Capture the cell that displays the provided text and extract its [X, Y] central coordinate. 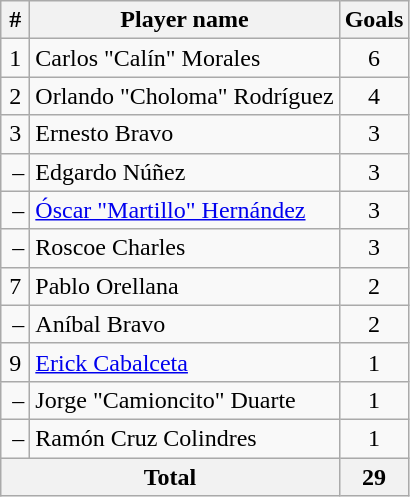
Edgardo Núñez [184, 172]
4 [374, 96]
Jorge "Camioncito" Duarte [184, 400]
6 [374, 58]
Erick Cabalceta [184, 362]
Ernesto Bravo [184, 134]
Carlos "Calín" Morales [184, 58]
# [16, 20]
Óscar "Martillo" Hernández [184, 210]
Player name [184, 20]
Ramón Cruz Colindres [184, 438]
Pablo Orellana [184, 286]
9 [16, 362]
Total [170, 477]
29 [374, 477]
Orlando "Choloma" Rodríguez [184, 96]
Aníbal Bravo [184, 324]
Roscoe Charles [184, 248]
7 [16, 286]
Goals [374, 20]
